Find where the given text appears and provide that cell's center as [X, Y] coordinate. 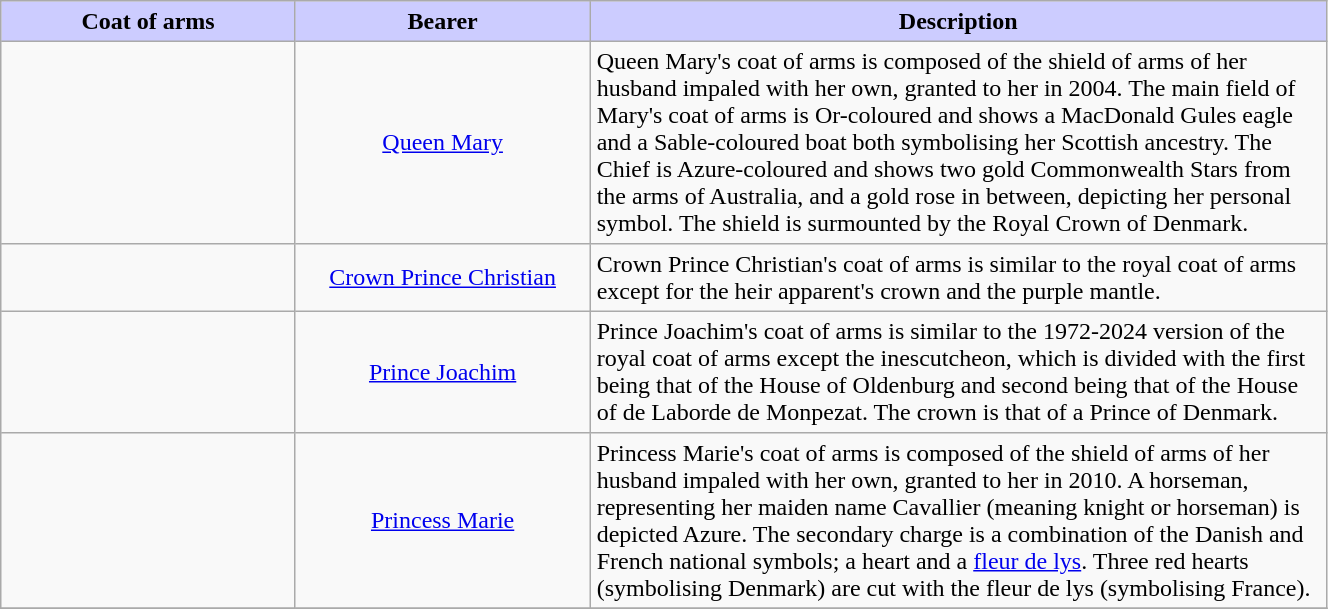
Prince Joachim [442, 372]
Crown Prince Christian's coat of arms is similar to the royal coat of arms except for the heir apparent's crown and the purple mantle. [958, 278]
Bearer [442, 21]
Description [958, 21]
Crown Prince Christian [442, 278]
Coat of arms [148, 21]
Queen Mary [442, 142]
Princess Marie [442, 521]
